Pinpoint the cell where the given text exists, returning its (X, Y) midpoint coordinate. 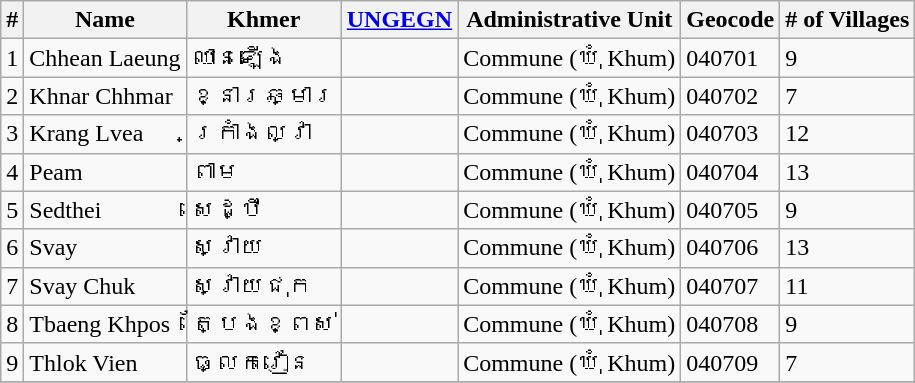
Thlok Vien (105, 362)
Chhean Laeung (105, 58)
ក្រាំងល្វា (264, 134)
ស្វាយជុក (264, 286)
040704 (730, 172)
040705 (730, 210)
Khmer (264, 20)
Geocode (730, 20)
040706 (730, 248)
# of Villages (848, 20)
040709 (730, 362)
ត្បែងខ្ពស់ (264, 324)
ពាម (264, 172)
11 (848, 286)
ឈានឡើង (264, 58)
5 (12, 210)
Administrative Unit (570, 20)
3 (12, 134)
12 (848, 134)
# (12, 20)
Krang Lvea (105, 134)
Tbaeng Khpos (105, 324)
Name (105, 20)
4 (12, 172)
សេដ្ឋី (264, 210)
ធ្លកវៀន (264, 362)
040703 (730, 134)
040701 (730, 58)
Khnar Chhmar (105, 96)
Peam (105, 172)
040702 (730, 96)
Sedthei (105, 210)
Svay Chuk (105, 286)
Svay (105, 248)
8 (12, 324)
2 (12, 96)
040708 (730, 324)
1 (12, 58)
6 (12, 248)
040707 (730, 286)
UNGEGN (399, 20)
ស្វាយ (264, 248)
ខ្នារឆ្មារ (264, 96)
